Search for the cell housing the specified text and yield its [X, Y] center coordinate. 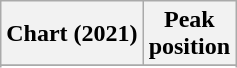
Peakposition [189, 34]
Chart (2021) [72, 34]
